Identify which cell holds the provided text, then report its (x, y) central coordinate. 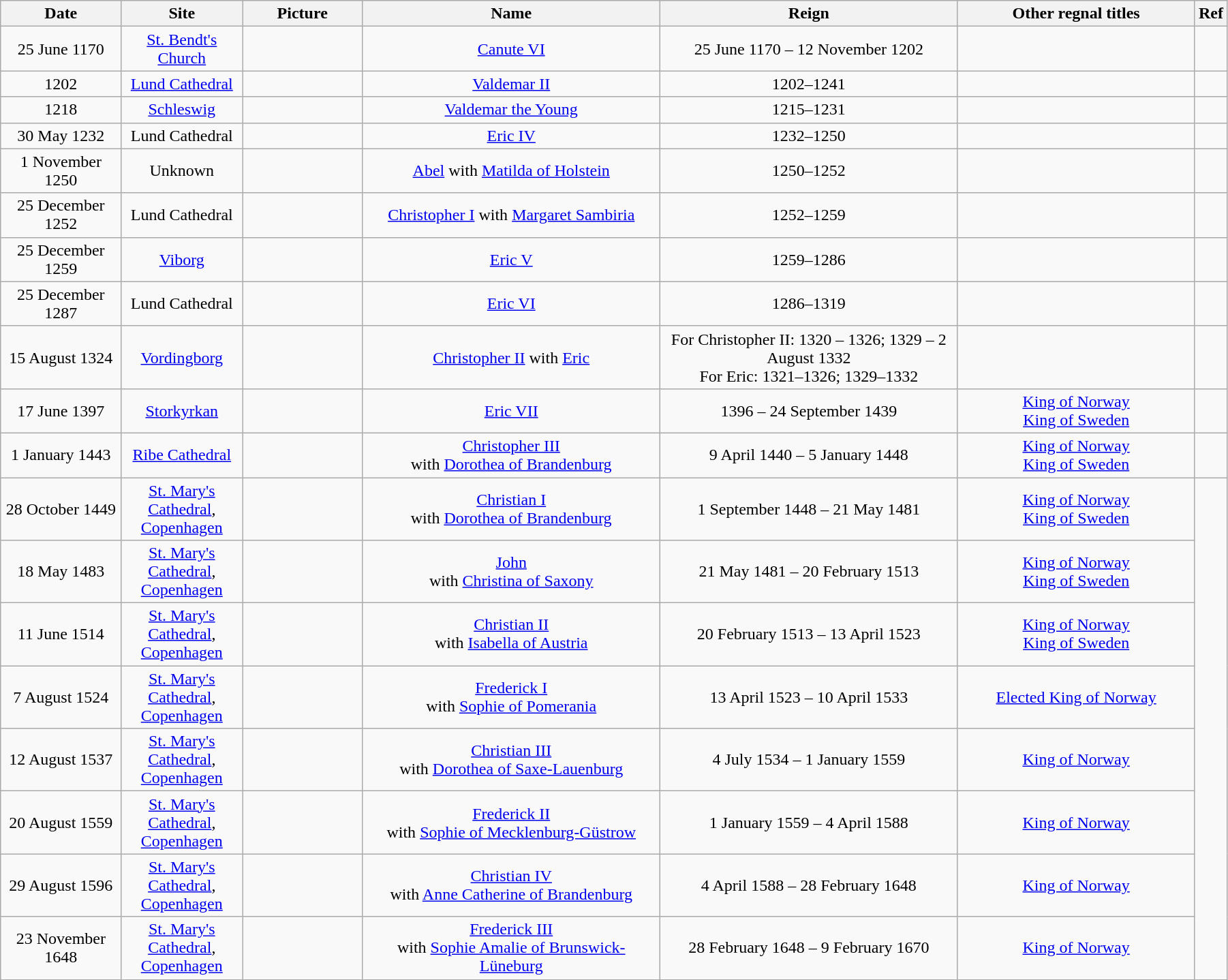
Schleswig (182, 110)
15 August 1324 (61, 357)
Valdemar the Young (511, 110)
Viborg (182, 259)
1232–1250 (809, 136)
1286–1319 (809, 304)
1252–1259 (809, 215)
28 October 1449 (61, 508)
Site (182, 14)
Christopher IIIwith Dorothea of Brandenburg (511, 455)
Canute VI (511, 49)
Elected King of Norway (1076, 697)
25 December 1287 (61, 304)
Name (511, 14)
1250–1252 (809, 170)
11 June 1514 (61, 634)
Christopher II with Eric (511, 357)
4 July 1534 – 1 January 1559 (809, 760)
1259–1286 (809, 259)
21 May 1481 – 20 February 1513 (809, 572)
Frederick IIwith Sophie of Mecklenburg-Güstrow (511, 823)
25 June 1170 (61, 49)
Valdemar II (511, 84)
Christian IIIwith Dorothea of Saxe-Lauenburg (511, 760)
30 May 1232 (61, 136)
Abel with Matilda of Holstein (511, 170)
1 January 1443 (61, 455)
Christian IVwith Anne Catherine of Brandenburg (511, 885)
Christian Iwith Dorothea of Brandenburg (511, 508)
Frederick IIIwith Sophie Amalie of Brunswick-Lüneburg (511, 948)
Eric IV (511, 136)
Ribe Cathedral (182, 455)
Date (61, 14)
1 January 1559 – 4 April 1588 (809, 823)
Vordingborg (182, 357)
For Christopher II: 1320 – 1326; 1329 – 2 August 1332 For Eric: 1321–1326; 1329–1332 (809, 357)
Storkyrkan (182, 410)
Christian IIwith Isabella of Austria (511, 634)
4 April 1588 – 28 February 1648 (809, 885)
25 December 1259 (61, 259)
Unknown (182, 170)
1215–1231 (809, 110)
Johnwith Christina of Saxony (511, 572)
Picture (303, 14)
Other regnal titles (1076, 14)
7 August 1524 (61, 697)
20 February 1513 – 13 April 1523 (809, 634)
25 December 1252 (61, 215)
13 April 1523 – 10 April 1533 (809, 697)
25 June 1170 – 12 November 1202 (809, 49)
1 November 1250 (61, 170)
12 August 1537 (61, 760)
Frederick Iwith Sophie of Pomerania (511, 697)
1 September 1448 – 21 May 1481 (809, 508)
29 August 1596 (61, 885)
Eric V (511, 259)
1218 (61, 110)
Eric VII (511, 410)
1202 (61, 84)
Reign (809, 14)
28 February 1648 – 9 February 1670 (809, 948)
17 June 1397 (61, 410)
18 May 1483 (61, 572)
1202–1241 (809, 84)
20 August 1559 (61, 823)
23 November 1648 (61, 948)
9 April 1440 – 5 January 1448 (809, 455)
1396 – 24 September 1439 (809, 410)
St. Bendt's Church (182, 49)
Ref (1210, 14)
Christopher I with Margaret Sambiria (511, 215)
Eric VI (511, 304)
